Determine the (X, Y) coordinate at the center of the cell enclosing the given text.  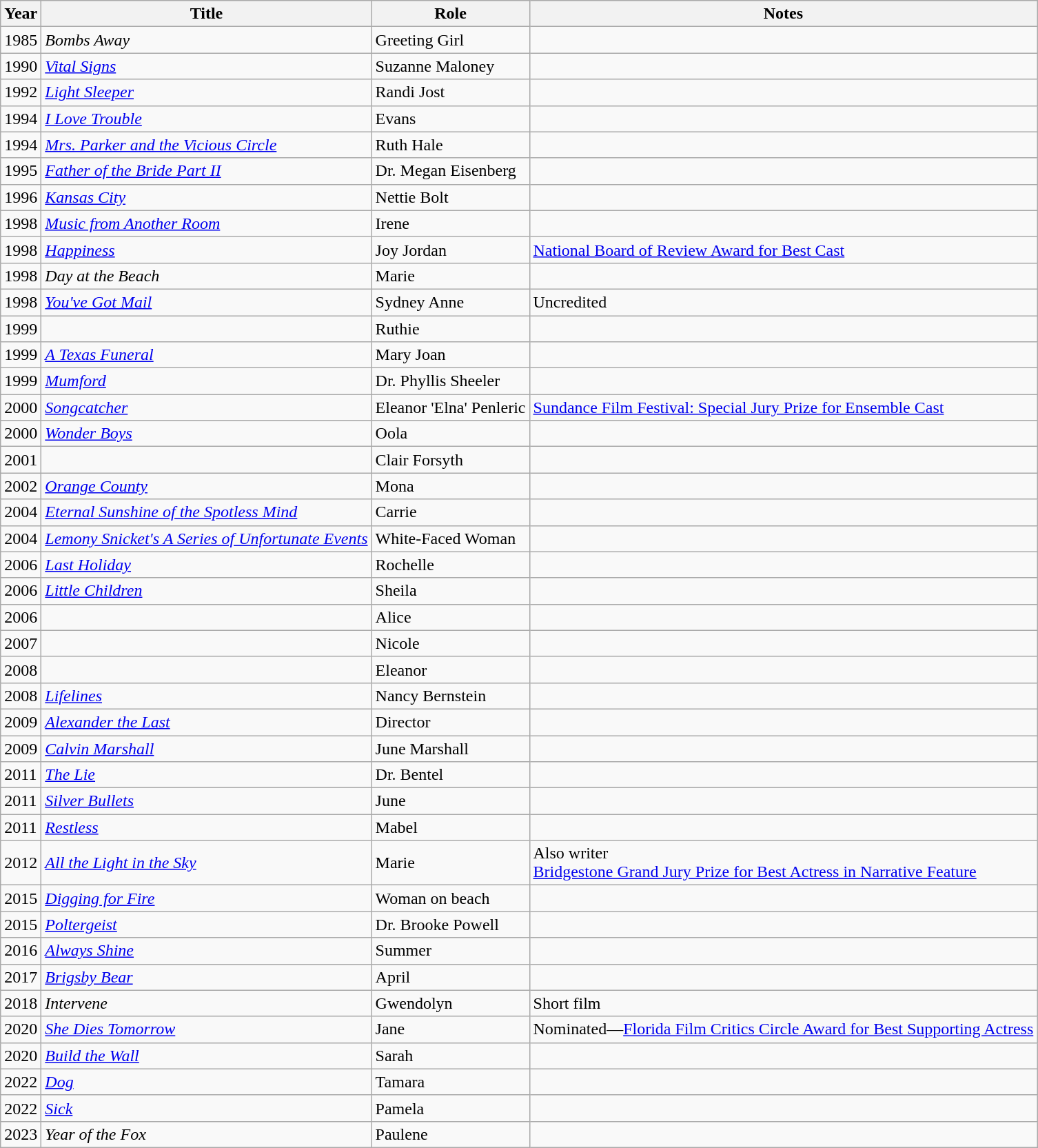
Mabel (451, 827)
Day at the Beach (207, 276)
Oola (451, 434)
2001 (21, 460)
2017 (21, 977)
Dr. Phyllis Sheeler (451, 381)
Nancy Bernstein (451, 696)
Summer (451, 951)
All the Light in the Sky (207, 863)
Bombs Away (207, 40)
National Board of Review Award for Best Cast (783, 250)
Evans (451, 119)
Eleanor (451, 669)
June (451, 801)
Mrs. Parker and the Vicious Circle (207, 145)
Calvin Marshall (207, 748)
Build the Wall (207, 1056)
Music from Another Room (207, 223)
Wonder Boys (207, 434)
Short film (783, 1003)
Title (207, 14)
Tamara (451, 1082)
Dog (207, 1082)
Carrie (451, 512)
Eleanor 'Elna' Penleric (451, 407)
1990 (21, 66)
Director (451, 722)
1992 (21, 92)
Sarah (451, 1056)
Year of the Fox (207, 1134)
Also writerBridgestone Grand Jury Prize for Best Actress in Narrative Feature (783, 863)
You've Got Mail (207, 302)
Sick (207, 1108)
Nicole (451, 643)
Uncredited (783, 302)
Greeting Girl (451, 40)
Notes (783, 14)
White-Faced Woman (451, 538)
Sheila (451, 591)
Always Shine (207, 951)
Alice (451, 617)
April (451, 977)
Happiness (207, 250)
Randi Jost (451, 92)
Eternal Sunshine of the Spotless Mind (207, 512)
Lifelines (207, 696)
Brigsby Bear (207, 977)
Woman on beach (451, 898)
Dr. Bentel (451, 775)
Year (21, 14)
Sundance Film Festival: Special Jury Prize for Ensemble Cast (783, 407)
Orange County (207, 486)
Vital Signs (207, 66)
2016 (21, 951)
Ruthie (451, 329)
She Dies Tomorrow (207, 1029)
A Texas Funeral (207, 355)
Sydney Anne (451, 302)
Suzanne Maloney (451, 66)
1996 (21, 197)
Pamela (451, 1108)
Last Holiday (207, 565)
Light Sleeper (207, 92)
1995 (21, 171)
Dr. Megan Eisenberg (451, 171)
Ruth Hale (451, 145)
Kansas City (207, 197)
Lemony Snicket's A Series of Unfortunate Events (207, 538)
Poltergeist (207, 925)
Mona (451, 486)
1985 (21, 40)
Father of the Bride Part II (207, 171)
Rochelle (451, 565)
Dr. Brooke Powell (451, 925)
Mumford (207, 381)
Clair Forsyth (451, 460)
Nominated—Florida Film Critics Circle Award for Best Supporting Actress (783, 1029)
Paulene (451, 1134)
Silver Bullets (207, 801)
June Marshall (451, 748)
Little Children (207, 591)
Jane (451, 1029)
2002 (21, 486)
Joy Jordan (451, 250)
Irene (451, 223)
Gwendolyn (451, 1003)
Songcatcher (207, 407)
2023 (21, 1134)
Nettie Bolt (451, 197)
Digging for Fire (207, 898)
2007 (21, 643)
I Love Trouble (207, 119)
Alexander the Last (207, 722)
Restless (207, 827)
2018 (21, 1003)
2012 (21, 863)
The Lie (207, 775)
Mary Joan (451, 355)
Intervene (207, 1003)
Role (451, 14)
